Locate the cell with the specified text and output its [x, y] center coordinate. 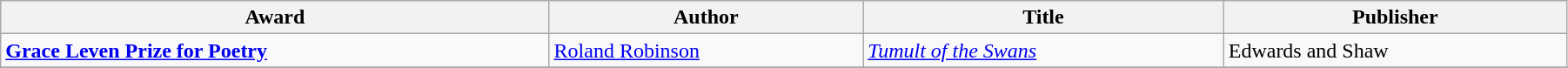
Roland Robinson [707, 51]
Edwards and Shaw [1395, 51]
Author [707, 17]
Grace Leven Prize for Poetry [275, 51]
Title [1044, 17]
Publisher [1395, 17]
Tumult of the Swans [1044, 51]
Award [275, 17]
